Determine the (X, Y) coordinate at the center of the cell enclosing the given text.  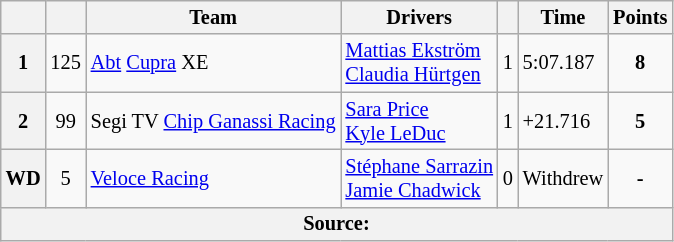
Team (214, 17)
Segi TV Chip Ganassi Racing (214, 121)
5:07.187 (563, 63)
125 (66, 63)
0 (508, 178)
Stéphane Sarrazin Jamie Chadwick (418, 178)
Abt Cupra XE (214, 63)
Drivers (418, 17)
Withdrew (563, 178)
99 (66, 121)
Veloce Racing (214, 178)
8 (640, 63)
Time (563, 17)
Points (640, 17)
2 (24, 121)
WD (24, 178)
Source: (336, 224)
+21.716 (563, 121)
Sara Price Kyle LeDuc (418, 121)
- (640, 178)
Mattias Ekström Claudia Hürtgen (418, 63)
